Search for the cell housing the specified text and yield its [X, Y] center coordinate. 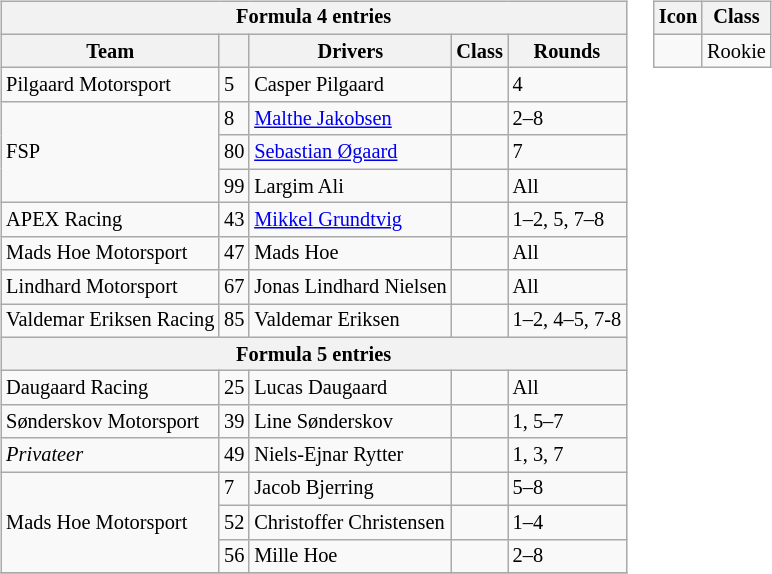
47 [234, 253]
85 [234, 321]
Niels-Ejnar Rytter [350, 455]
Casper Pilgaard [350, 85]
FSP [110, 152]
80 [234, 152]
Team [110, 51]
Mikkel Grundtvig [350, 220]
Mille Hoe [350, 556]
APEX Racing [110, 220]
Valdemar Eriksen Racing [110, 321]
Malthe Jakobsen [350, 119]
1–2, 4–5, 7-8 [567, 321]
Icon [678, 18]
Christoffer Christensen [350, 522]
Rookie [736, 51]
Jacob Bjerring [350, 489]
1, 3, 7 [567, 455]
99 [234, 186]
Daugaard Racing [110, 388]
25 [234, 388]
Privateer [110, 455]
43 [234, 220]
Largim Ali [350, 186]
Sønderskov Motorsport [110, 422]
1–4 [567, 522]
67 [234, 287]
Formula 4 entries [314, 18]
49 [234, 455]
56 [234, 556]
Valdemar Eriksen [350, 321]
Lindhard Motorsport [110, 287]
Mads Hoe [350, 253]
Line Sønderskov [350, 422]
Lucas Daugaard [350, 388]
52 [234, 522]
5 [234, 85]
Jonas Lindhard Nielsen [350, 287]
1, 5–7 [567, 422]
Sebastian Øgaard [350, 152]
4 [567, 85]
Formula 5 entries [314, 354]
Drivers [350, 51]
39 [234, 422]
5–8 [567, 489]
Rounds [567, 51]
Pilgaard Motorsport [110, 85]
8 [234, 119]
1–2, 5, 7–8 [567, 220]
